Determine the [X, Y] coordinate at the center of the cell enclosing the given text.  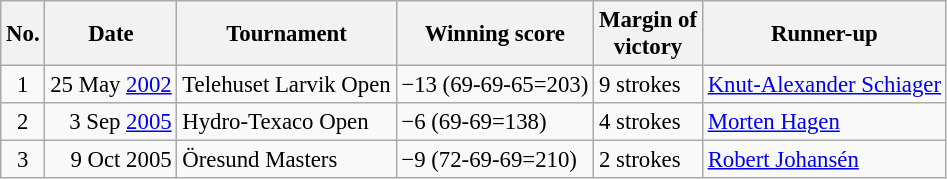
−6 (69-69=138) [495, 122]
Runner-up [824, 34]
9 Oct 2005 [111, 160]
Morten Hagen [824, 122]
25 May 2002 [111, 85]
2 [23, 122]
No. [23, 34]
Winning score [495, 34]
2 strokes [648, 160]
Date [111, 34]
Tournament [286, 34]
4 strokes [648, 122]
1 [23, 85]
3 [23, 160]
Margin ofvictory [648, 34]
3 Sep 2005 [111, 122]
−13 (69-69-65=203) [495, 85]
9 strokes [648, 85]
Telehuset Larvik Open [286, 85]
Robert Johansén [824, 160]
Hydro-Texaco Open [286, 122]
Öresund Masters [286, 160]
−9 (72-69-69=210) [495, 160]
Knut-Alexander Schiager [824, 85]
